For the text-containing cell, return its midpoint in (X, Y) coordinate format. 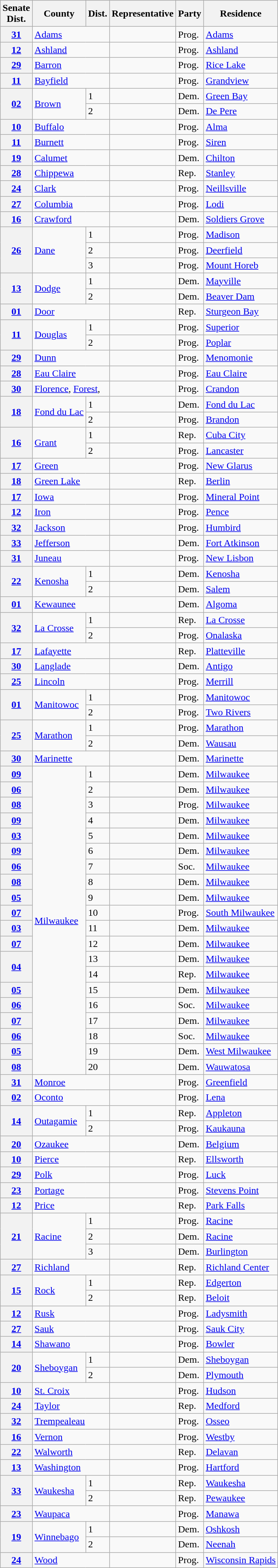
Ozaukee (71, 1144)
Kewaunee (71, 604)
Pence (241, 512)
Plymouth (241, 1375)
Menomonie (241, 358)
6 (98, 851)
Oshkosh (241, 1529)
21 (16, 1236)
Residence (241, 14)
Green (71, 466)
Jackson (71, 528)
Price (71, 1206)
Winnebago (59, 1537)
Berlin (241, 481)
4 (98, 820)
Edgerton (241, 1283)
Salem (241, 589)
Cuba City (241, 435)
Brown (59, 104)
Dane (59, 250)
Brandon (241, 419)
Lena (241, 1098)
Sturgeon Bay (241, 312)
Stanley (241, 173)
Grandview (241, 81)
Madison (241, 235)
Burnett (71, 142)
Hartford (241, 1468)
Lincoln (71, 681)
26 (16, 250)
Polk (71, 1174)
Sauk City (241, 1329)
Wood (71, 1560)
9 (98, 897)
Rock (59, 1290)
Poplar (241, 343)
Belgium (241, 1144)
Ellsworth (241, 1159)
Lancaster (241, 451)
Buffalo (71, 127)
New Glarus (241, 466)
St. Croix (71, 1390)
Dist. (98, 14)
Dunn (71, 358)
Appleton (241, 1113)
Manawa (241, 1514)
Crawford (71, 219)
Merrill (241, 681)
Superior (241, 327)
Chippewa (71, 173)
Clark (71, 188)
5 (98, 836)
Sauk (71, 1329)
Lafayette (71, 651)
Neillsville (241, 188)
Juneau (71, 558)
Alma (241, 127)
7 (98, 866)
Green Bay (241, 96)
Barron (71, 65)
Grant (59, 443)
Shawano (71, 1344)
Iowa (71, 497)
Bayfield (71, 81)
Beaver Dam (241, 296)
South Milwaukee (241, 913)
Platteville (241, 651)
Outagamie (59, 1121)
Park Falls (241, 1206)
Door (71, 312)
Columbia (71, 204)
Delavan (241, 1452)
Wauwatosa (241, 1067)
Medford (241, 1406)
04 (16, 967)
Wausau (241, 743)
Calumet (71, 157)
Vernon (71, 1437)
Ladysmith (241, 1313)
Luck (241, 1174)
Lodi (241, 204)
West Milwaukee (241, 1051)
Westby (241, 1437)
Mayville (241, 281)
Monroe (71, 1082)
Algoma (241, 604)
Party (190, 14)
Taylor (71, 1406)
Washington (71, 1468)
Langlade (71, 666)
Neenah (241, 1545)
Iron (71, 512)
Representative (143, 14)
Richland (71, 1267)
Burlington (241, 1252)
Pewaukee (241, 1498)
Osseo (241, 1421)
Walworth (71, 1452)
Kaukauna (241, 1128)
Stevens Point (241, 1190)
Greenfield (241, 1082)
County (59, 14)
Antigo (241, 666)
Florence, Forest, (71, 389)
Bowler (241, 1344)
Portage (71, 1190)
Two Rivers (241, 713)
Dodge (59, 289)
8 (98, 882)
Hudson (241, 1390)
Wisconsin Rapids (241, 1560)
Trempealeau (71, 1421)
Beloit (241, 1298)
Rusk (71, 1313)
Onalaska (241, 635)
SenateDist. (16, 14)
Douglas (59, 335)
Mineral Point (241, 497)
Rice Lake (241, 65)
New Lisbon (241, 558)
Chilton (241, 157)
Jefferson (71, 543)
Pierce (71, 1159)
Waupaca (71, 1514)
De Pere (241, 111)
Fort Atkinson (241, 543)
Oconto (71, 1098)
Mount Horeb (241, 266)
Soldiers Grove (241, 219)
Humbird (241, 528)
Deerfield (241, 250)
Richland Center (241, 1267)
Siren (241, 142)
Green Lake (71, 481)
Crandon (241, 389)
